Determine the [X, Y] coordinate at the center of the cell enclosing the given text.  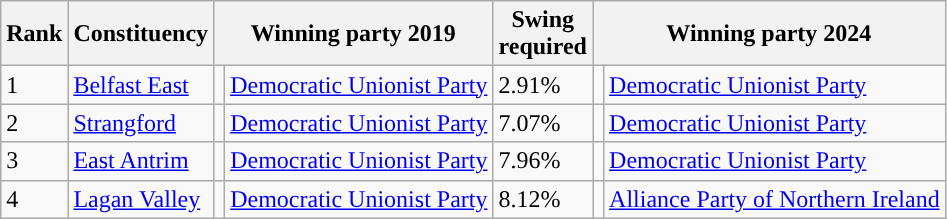
Constituency [141, 34]
1 [34, 85]
2.91% [543, 85]
7.96% [543, 161]
Rank [34, 34]
3 [34, 161]
8.12% [543, 199]
4 [34, 199]
Winning party 2019 [354, 34]
Belfast East [141, 85]
Winning party 2024 [768, 34]
2 [34, 123]
East Antrim [141, 161]
7.07% [543, 123]
Strangford [141, 123]
Swing required [543, 34]
Alliance Party of Northern Ireland [775, 199]
Lagan Valley [141, 199]
